From the cell containing the given text, extract its center point as [X, Y] coordinate. 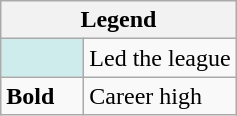
Legend [118, 20]
Bold [42, 96]
Led the league [160, 58]
Career high [160, 96]
